Extract the [X, Y] coordinate from the center of the cell holding the provided text.  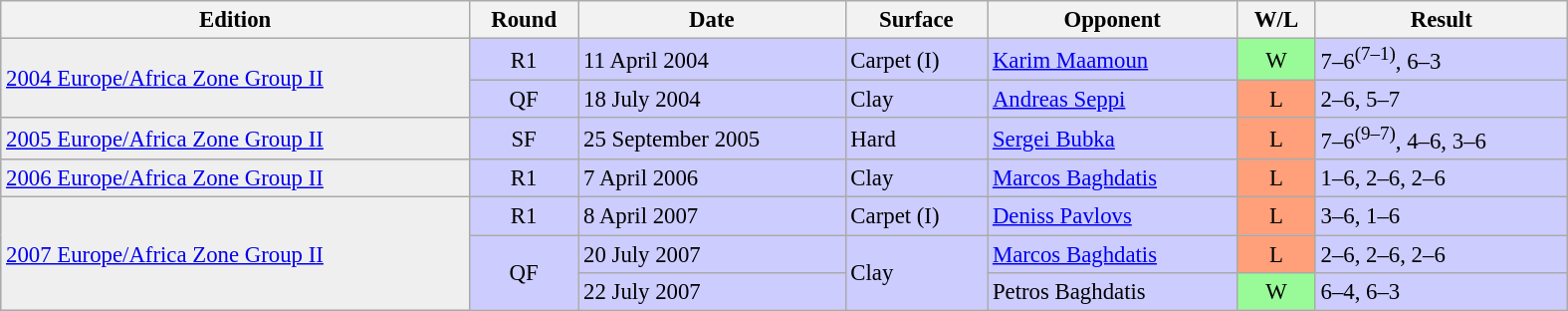
Date [712, 20]
2006 Europe/Africa Zone Group II [235, 178]
Sergei Bubka [1113, 139]
Surface [916, 20]
Round [524, 20]
Opponent [1113, 20]
Petros Baghdatis [1113, 291]
W/L [1276, 20]
7–6(9–7), 4–6, 3–6 [1442, 139]
Andreas Seppi [1113, 100]
11 April 2004 [712, 60]
2007 Europe/Africa Zone Group II [235, 253]
20 July 2007 [712, 254]
18 July 2004 [712, 100]
8 April 2007 [712, 216]
2–6, 5–7 [1442, 100]
3–6, 1–6 [1442, 216]
2004 Europe/Africa Zone Group II [235, 79]
2005 Europe/Africa Zone Group II [235, 139]
7–6(7–1), 6–3 [1442, 60]
22 July 2007 [712, 291]
1–6, 2–6, 2–6 [1442, 178]
6–4, 6–3 [1442, 291]
SF [524, 139]
Result [1442, 20]
2–6, 2–6, 2–6 [1442, 254]
Karim Maamoun [1113, 60]
25 September 2005 [712, 139]
Edition [235, 20]
Deniss Pavlovs [1113, 216]
Hard [916, 139]
7 April 2006 [712, 178]
